Capture the cell that displays the provided text and extract its (X, Y) central coordinate. 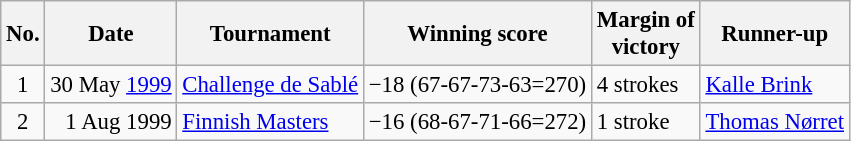
Winning score (477, 34)
No. (23, 34)
Finnish Masters (270, 122)
−18 (67-67-73-63=270) (477, 85)
1 Aug 1999 (111, 122)
1 (23, 85)
Runner-up (774, 34)
Kalle Brink (774, 85)
Tournament (270, 34)
−16 (68-67-71-66=272) (477, 122)
Margin ofvictory (646, 34)
30 May 1999 (111, 85)
Challenge de Sablé (270, 85)
4 strokes (646, 85)
Date (111, 34)
1 stroke (646, 122)
Thomas Nørret (774, 122)
2 (23, 122)
